From the cell containing the given text, extract its center point as (X, Y) coordinate. 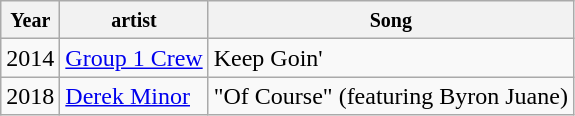
2018 (30, 96)
Derek Minor (134, 96)
artist (134, 20)
Song (390, 20)
Group 1 Crew (134, 58)
2014 (30, 58)
"Of Course" (featuring Byron Juane) (390, 96)
Year (30, 20)
Keep Goin' (390, 58)
